Determine the (x, y) coordinate at the center of the cell enclosing the given text.  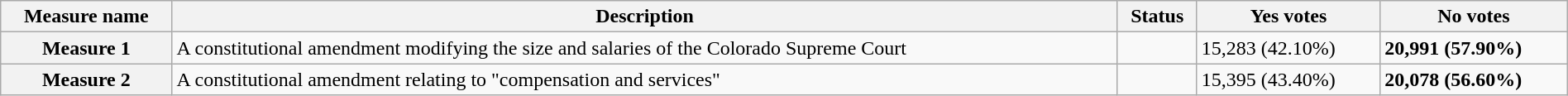
Measure name (86, 17)
15,283 (42.10%) (1288, 48)
Measure 2 (86, 79)
A constitutional amendment modifying the size and salaries of the Colorado Supreme Court (645, 48)
15,395 (43.40%) (1288, 79)
A constitutional amendment relating to "compensation and services" (645, 79)
20,991 (57.90%) (1474, 48)
Status (1157, 17)
Yes votes (1288, 17)
Measure 1 (86, 48)
20,078 (56.60%) (1474, 79)
No votes (1474, 17)
Description (645, 17)
